Identify which cell holds the provided text, then report its [X, Y] central coordinate. 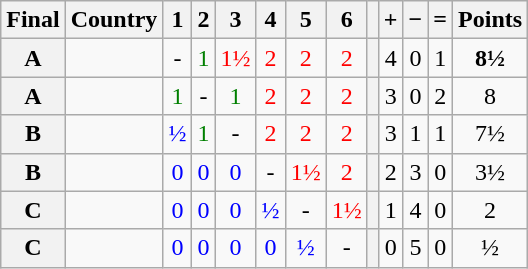
8 [490, 96]
8½ [490, 58]
+ [390, 20]
Final [33, 20]
= [440, 20]
Points [490, 20]
7½ [490, 134]
6 [346, 20]
Country [114, 20]
3½ [490, 172]
− [416, 20]
